Identify which cell holds the provided text, then report its [x, y] central coordinate. 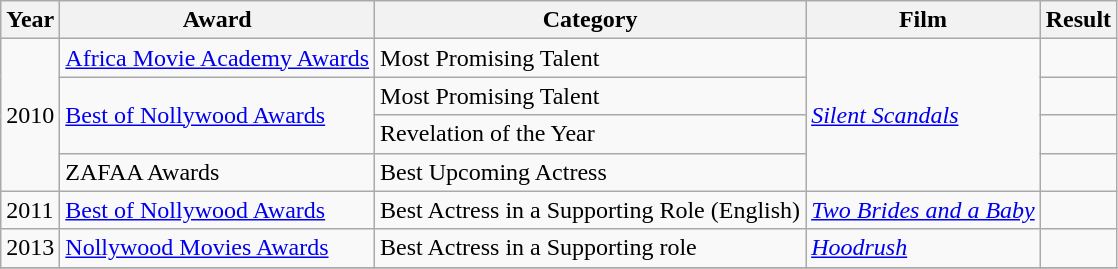
Award [218, 20]
Best Actress in a Supporting Role (English) [590, 210]
Hoodrush [924, 248]
Africa Movie Academy Awards [218, 58]
Best Upcoming Actress [590, 172]
Revelation of the Year [590, 134]
2010 [30, 115]
Silent Scandals [924, 115]
Nollywood Movies Awards [218, 248]
Film [924, 20]
2013 [30, 248]
Category [590, 20]
2011 [30, 210]
Result [1078, 20]
ZAFAA Awards [218, 172]
Two Brides and a Baby [924, 210]
Year [30, 20]
Best Actress in a Supporting role [590, 248]
